Provide the (X, Y) coordinate of the cell's center where the given text is located.  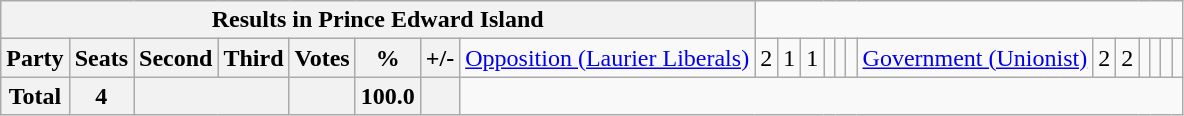
Total (35, 96)
Third (254, 58)
% (388, 58)
Party (35, 58)
4 (101, 96)
Seats (101, 58)
+/- (440, 58)
Second (176, 58)
100.0 (388, 96)
Government (Unionist) (975, 58)
Votes (322, 58)
Opposition (Laurier Liberals) (608, 58)
Results in Prince Edward Island (378, 20)
